Identify which cell holds the provided text, then report its [X, Y] central coordinate. 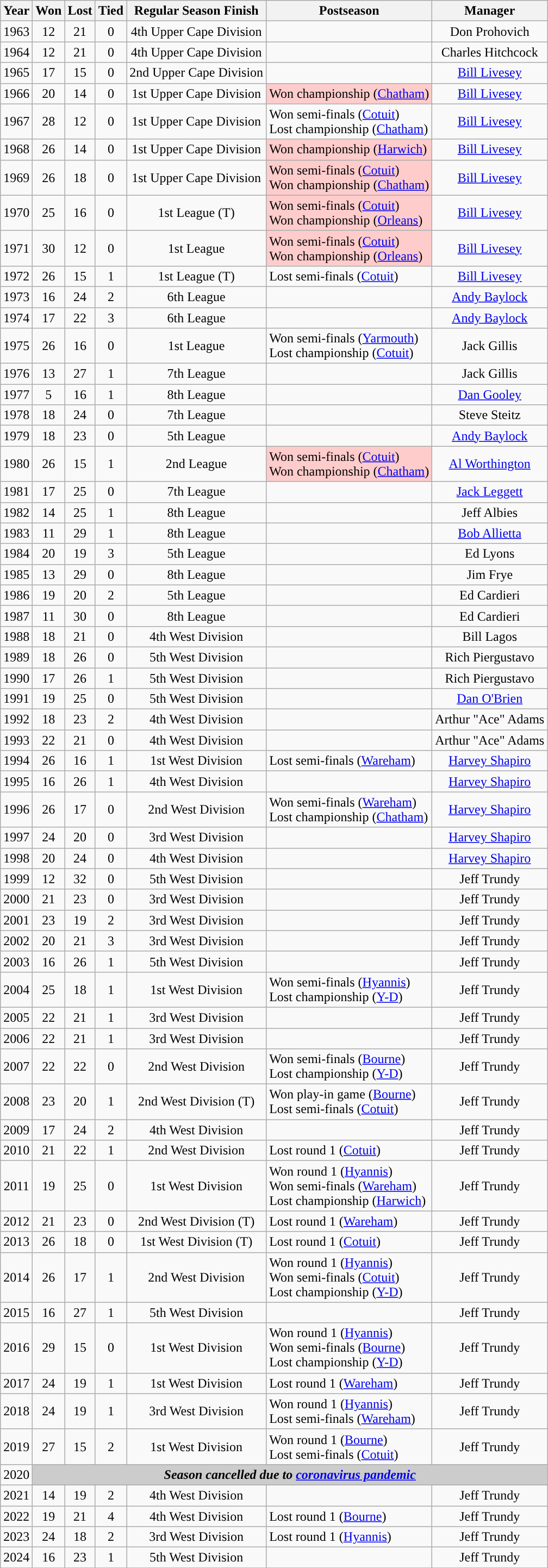
1978 [16, 415]
4 [111, 1516]
Don Prohovich [490, 32]
1968 [16, 149]
2010 [16, 1151]
1997 [16, 838]
2016 [16, 1348]
1973 [16, 297]
2005 [16, 1017]
1972 [16, 276]
Won semi-finals (Wareham)Lost championship (Chatham) [349, 810]
1964 [16, 52]
1984 [16, 554]
Won round 1 (Bourne)Lost semi-finals (Cotuit) [349, 1447]
2024 [16, 1558]
2009 [16, 1130]
Tied [111, 11]
2002 [16, 941]
2015 [16, 1313]
Won round 1 (Hyannis)Lost semi-finals (Wareham) [349, 1411]
1980 [16, 464]
Lost semi-finals (Cotuit) [349, 276]
2021 [16, 1495]
1994 [16, 761]
Lost round 1 (Hyannis) [349, 1537]
2nd League [197, 464]
Won semi-finals (Hyannis)Lost championship (Y-D) [349, 989]
1990 [16, 678]
1979 [16, 436]
2001 [16, 920]
2013 [16, 1242]
Year [16, 11]
1983 [16, 533]
Won championship (Harwich) [349, 149]
2008 [16, 1102]
Ed Lyons [490, 554]
Won championship (Chatham) [349, 93]
1970 [16, 213]
2022 [16, 1516]
2011 [16, 1186]
Dan Gooley [490, 395]
1989 [16, 657]
1981 [16, 492]
Manager [490, 11]
Won [49, 11]
Lost semi-finals (Wareham) [349, 761]
2023 [16, 1537]
2006 [16, 1039]
1963 [16, 32]
Lost [80, 11]
2003 [16, 961]
1975 [16, 346]
1974 [16, 318]
2nd Upper Cape Division [197, 73]
2007 [16, 1066]
1987 [16, 616]
1982 [16, 513]
1st West Division (T) [197, 1242]
1985 [16, 574]
Jim Frye [490, 574]
Bob Allietta [490, 533]
32 [80, 879]
2000 [16, 899]
Dan O'Brien [490, 699]
1992 [16, 720]
1976 [16, 374]
1991 [16, 699]
2019 [16, 1447]
Charles Hitchcock [490, 52]
1965 [16, 73]
1999 [16, 879]
1969 [16, 177]
Lost round 1 (Bourne) [349, 1516]
1996 [16, 810]
2014 [16, 1277]
1971 [16, 248]
28 [49, 122]
Steve Steitz [490, 415]
1977 [16, 395]
Regular Season Finish [197, 11]
1993 [16, 740]
Won round 1 (Hyannis)Won semi-finals (Cotuit)Lost championship (Y-D) [349, 1277]
Won semi-finals (Yarmouth)Lost championship (Cotuit) [349, 346]
2012 [16, 1221]
1967 [16, 122]
Won semi-finals (Bourne)Lost championship (Y-D) [349, 1066]
1986 [16, 595]
1998 [16, 858]
Bill Lagos [490, 636]
Won semi-finals (Cotuit)Lost championship (Chatham) [349, 122]
Won round 1 (Hyannis)Won semi-finals (Bourne)Lost championship (Y-D) [349, 1348]
Jack Leggett [490, 492]
2017 [16, 1383]
2004 [16, 989]
Jeff Albies [490, 513]
5 [49, 395]
Won round 1 (Hyannis)Won semi-finals (Wareham)Lost championship (Harwich) [349, 1186]
Season cancelled due to coronavirus pandemic [290, 1475]
1995 [16, 782]
2018 [16, 1411]
1966 [16, 93]
Postseason [349, 11]
2020 [16, 1475]
Won play-in game (Bourne)Lost semi-finals (Cotuit) [349, 1102]
Al Worthington [490, 464]
1988 [16, 636]
